Search for the cell housing the specified text and yield its [x, y] center coordinate. 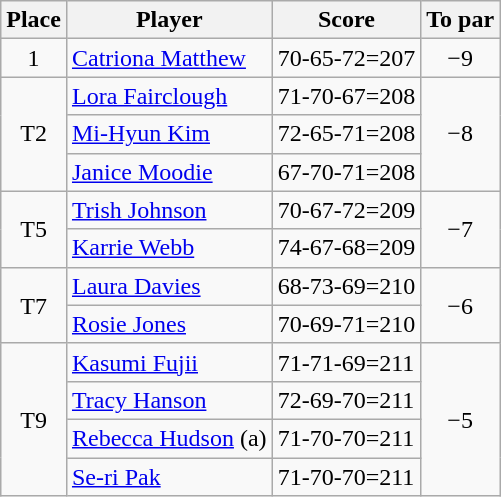
Rosie Jones [169, 324]
1 [34, 58]
−9 [460, 58]
Karrie Webb [169, 248]
−7 [460, 229]
71-71-69=211 [346, 362]
74-67-68=209 [346, 248]
Tracy Hanson [169, 400]
Janice Moodie [169, 172]
−8 [460, 134]
T9 [34, 419]
−6 [460, 305]
72-65-71=208 [346, 134]
Mi-Hyun Kim [169, 134]
70-69-71=210 [346, 324]
Score [346, 20]
70-67-72=209 [346, 210]
To par [460, 20]
Catriona Matthew [169, 58]
−5 [460, 419]
Kasumi Fujii [169, 362]
68-73-69=210 [346, 286]
Rebecca Hudson (a) [169, 438]
71-70-67=208 [346, 96]
Se-ri Pak [169, 477]
72-69-70=211 [346, 400]
Player [169, 20]
Laura Davies [169, 286]
T7 [34, 305]
67-70-71=208 [346, 172]
Trish Johnson [169, 210]
70-65-72=207 [346, 58]
T2 [34, 134]
T5 [34, 229]
Lora Fairclough [169, 96]
Place [34, 20]
